Determine the [X, Y] coordinate at the center of the cell enclosing the given text.  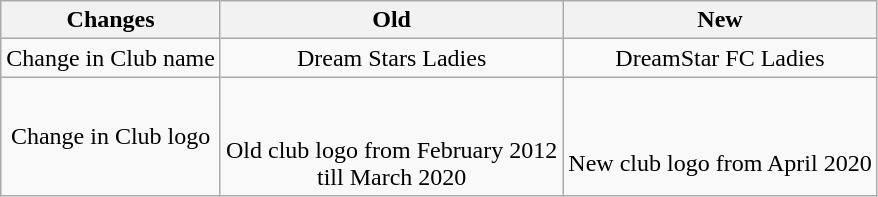
DreamStar FC Ladies [720, 58]
New club logo from April 2020 [720, 136]
Old [391, 20]
Changes [111, 20]
Dream Stars Ladies [391, 58]
New [720, 20]
Change in Club name [111, 58]
Change in Club logo [111, 136]
Old club logo from February 2012 till March 2020 [391, 136]
